Output the (X, Y) coordinate of the center of the cell containing the given text.  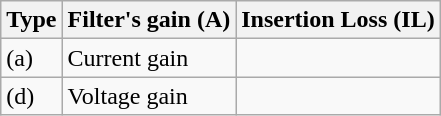
Filter's gain (A) (149, 20)
Current gain (149, 58)
Insertion Loss (IL) (338, 20)
Type (32, 20)
(d) (32, 96)
(a) (32, 58)
Voltage gain (149, 96)
